From the cell containing the given text, extract its center point as (X, Y) coordinate. 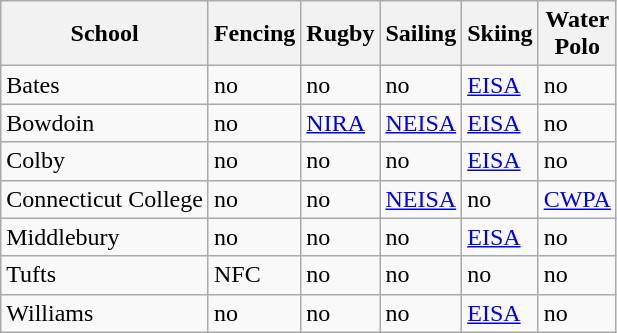
Fencing (254, 34)
Bates (105, 85)
Williams (105, 313)
Colby (105, 161)
NIRA (340, 123)
Middlebury (105, 237)
Connecticut College (105, 199)
Skiing (500, 34)
NFC (254, 275)
Rugby (340, 34)
CWPA (577, 199)
Tufts (105, 275)
Sailing (421, 34)
Bowdoin (105, 123)
WaterPolo (577, 34)
School (105, 34)
